From the cell containing the given text, extract its center point as [x, y] coordinate. 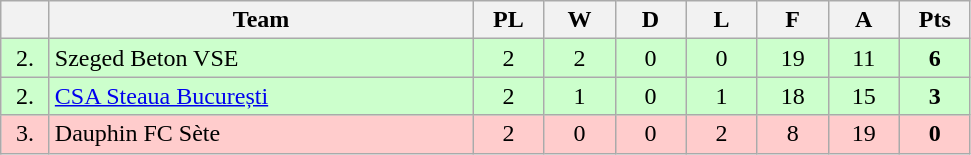
Team [261, 20]
CSA Steaua București [261, 96]
15 [864, 96]
F [792, 20]
Szeged Beton VSE [261, 58]
8 [792, 134]
L [722, 20]
3. [26, 134]
3 [934, 96]
PL [508, 20]
11 [864, 58]
A [864, 20]
6 [934, 58]
Dauphin FC Sète [261, 134]
Pts [934, 20]
D [650, 20]
18 [792, 96]
W [580, 20]
